Return the [x, y] coordinate for the center point of the cell that contains the specified text.  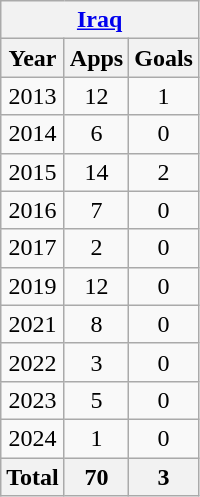
2019 [33, 286]
14 [96, 172]
8 [96, 324]
5 [96, 400]
Year [33, 58]
7 [96, 210]
2015 [33, 172]
Total [33, 477]
2014 [33, 134]
Goals [164, 58]
2023 [33, 400]
6 [96, 134]
2017 [33, 248]
Apps [96, 58]
2024 [33, 438]
Iraq [100, 20]
2021 [33, 324]
2016 [33, 210]
70 [96, 477]
2022 [33, 362]
2013 [33, 96]
